Identify which cell holds the provided text, then report its (x, y) central coordinate. 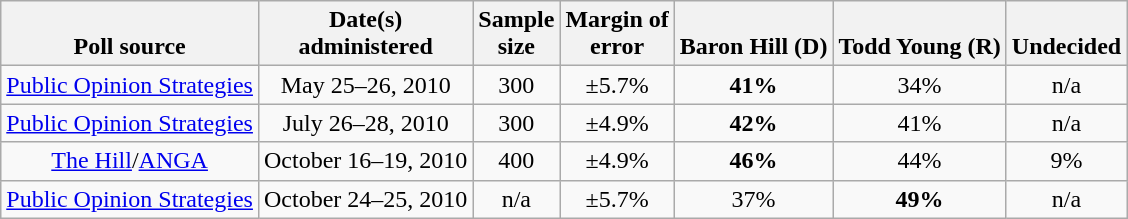
Baron Hill (D) (754, 34)
July 26–28, 2010 (365, 123)
October 16–19, 2010 (365, 161)
Date(s) administered (365, 34)
Margin oferror (617, 34)
The Hill/ANGA (130, 161)
44% (920, 161)
46% (754, 161)
49% (920, 199)
Poll source (130, 34)
Undecided (1066, 34)
37% (754, 199)
34% (920, 85)
Samplesize (516, 34)
42% (754, 123)
May 25–26, 2010 (365, 85)
9% (1066, 161)
400 (516, 161)
Todd Young (R) (920, 34)
October 24–25, 2010 (365, 199)
